Find where the given text appears and provide that cell's center as (X, Y) coordinate. 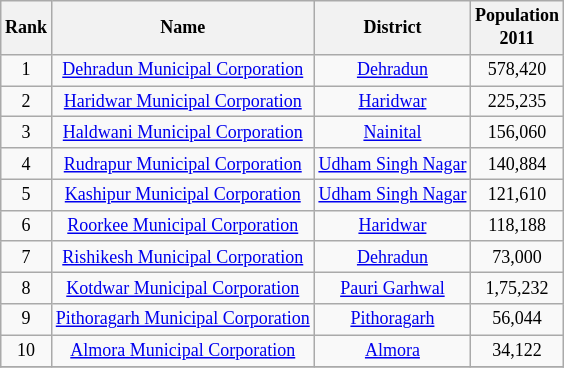
Almora (392, 350)
Nainital (392, 132)
156,060 (518, 132)
73,000 (518, 256)
118,188 (518, 226)
1,75,232 (518, 288)
Pauri Garhwal (392, 288)
578,420 (518, 70)
8 (26, 288)
3 (26, 132)
Roorkee Municipal Corporation (182, 226)
10 (26, 350)
34,122 (518, 350)
Rishikesh Municipal Corporation (182, 256)
6 (26, 226)
7 (26, 256)
1 (26, 70)
Population2011 (518, 28)
Haldwani Municipal Corporation (182, 132)
140,884 (518, 164)
Pithoragarh Municipal Corporation (182, 320)
Rank (26, 28)
5 (26, 194)
2 (26, 102)
4 (26, 164)
225,235 (518, 102)
Pithoragarh (392, 320)
Kashipur Municipal Corporation (182, 194)
Almora Municipal Corporation (182, 350)
Name (182, 28)
56,044 (518, 320)
Dehradun Municipal Corporation (182, 70)
121,610 (518, 194)
Kotdwar Municipal Corporation (182, 288)
Haridwar Municipal Corporation (182, 102)
District (392, 28)
Rudrapur Municipal Corporation (182, 164)
9 (26, 320)
